Search for the cell housing the specified text and yield its (X, Y) center coordinate. 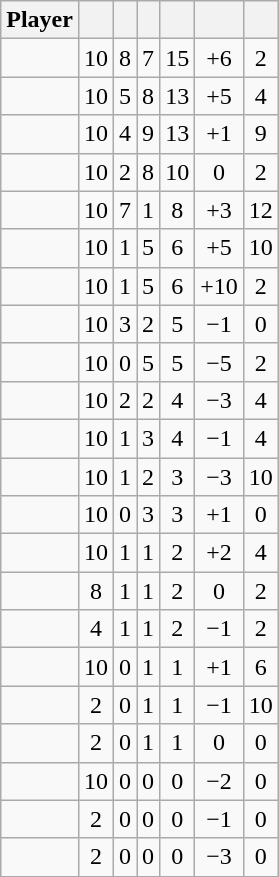
15 (178, 58)
+6 (220, 58)
−5 (220, 362)
+3 (220, 210)
Player (40, 20)
−2 (220, 781)
+10 (220, 286)
12 (260, 210)
+2 (220, 553)
